Determine the [x, y] coordinate at the center of the cell enclosing the given text.  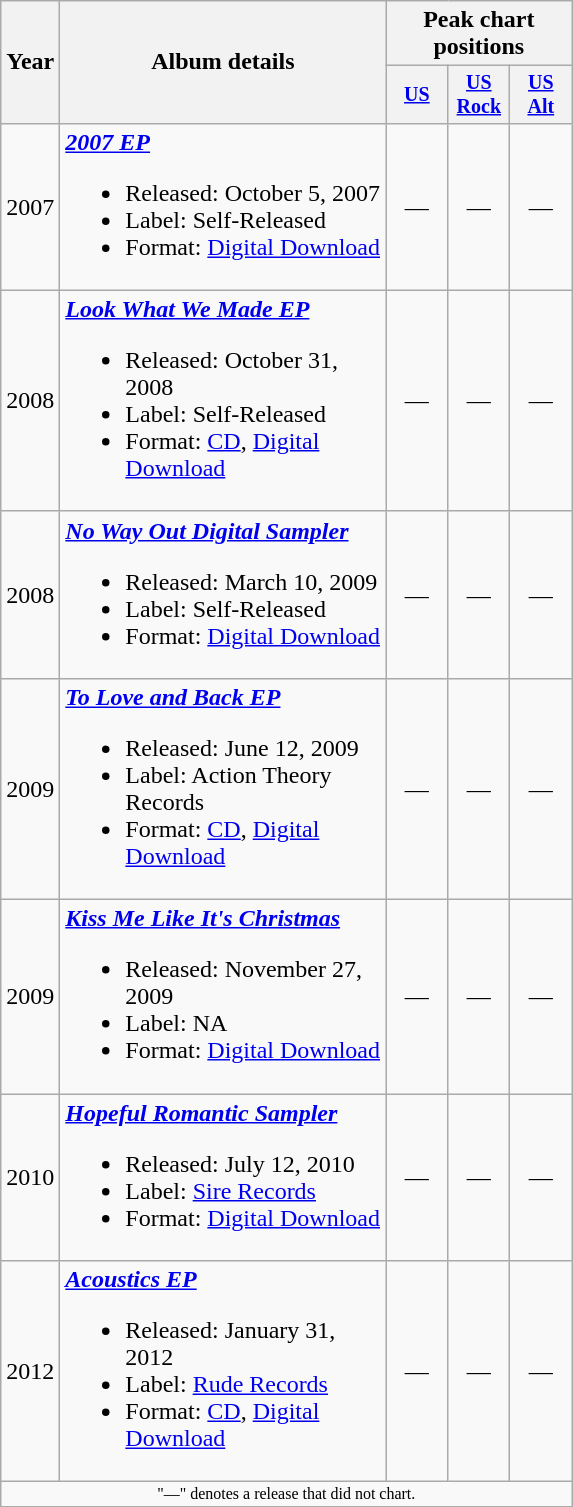
US Rock [479, 94]
Album details [223, 62]
No Way Out Digital SamplerReleased: March 10, 2009Label: Self-ReleasedFormat: Digital Download [223, 594]
2010 [30, 1178]
US Alt [541, 94]
Look What We Made EPReleased: October 31, 2008Label: Self-ReleasedFormat: CD, Digital Download [223, 400]
Peak chart positions [479, 34]
US [417, 94]
2007 EPReleased: October 5, 2007Label: Self-ReleasedFormat: Digital Download [223, 206]
Acoustics EPReleased: January 31, 2012Label: Rude RecordsFormat: CD, Digital Download [223, 1372]
Year [30, 62]
Kiss Me Like It's ChristmasReleased: November 27, 2009Label: NAFormat: Digital Download [223, 997]
2007 [30, 206]
Hopeful Romantic SamplerReleased: July 12, 2010Label: Sire RecordsFormat: Digital Download [223, 1178]
"—" denotes a release that did not chart. [286, 1494]
To Love and Back EPReleased: June 12, 2009Label: Action Theory RecordsFormat: CD, Digital Download [223, 788]
2012 [30, 1372]
